Detect which cell encompasses the target text, then output its [x, y] center coordinate. 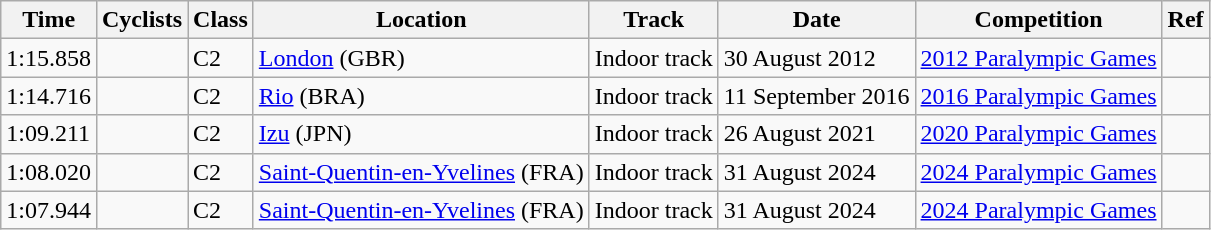
1:09.211 [49, 134]
Date [816, 20]
Time [49, 20]
2012 Paralympic Games [1038, 58]
2020 Paralympic Games [1038, 134]
Izu (JPN) [421, 134]
1:07.944 [49, 210]
Location [421, 20]
Cyclists [142, 20]
Track [654, 20]
30 August 2012 [816, 58]
2016 Paralympic Games [1038, 96]
Class [221, 20]
1:08.020 [49, 172]
Ref [1186, 20]
26 August 2021 [816, 134]
London (GBR) [421, 58]
1:14.716 [49, 96]
Rio (BRA) [421, 96]
Competition [1038, 20]
1:15.858 [49, 58]
11 September 2016 [816, 96]
